Search for the cell housing the specified text and yield its [x, y] center coordinate. 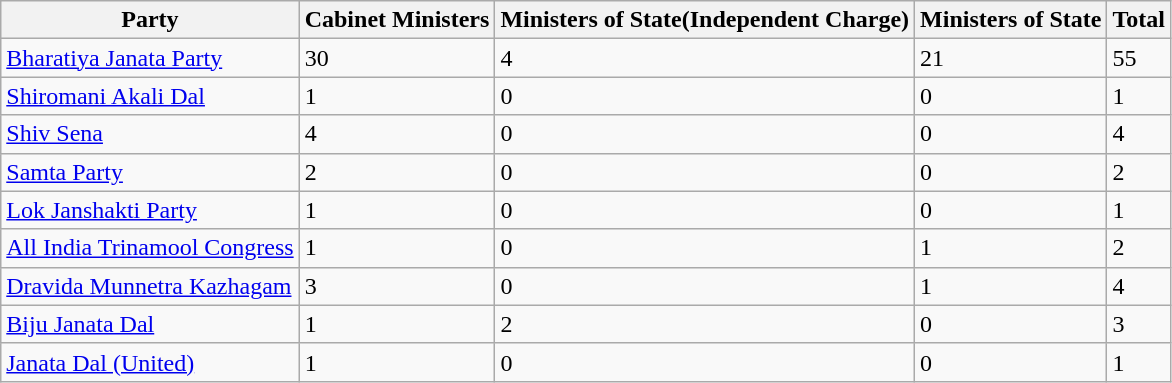
55 [1139, 58]
Ministers of State(Independent Charge) [705, 20]
Bharatiya Janata Party [150, 58]
Lok Janshakti Party [150, 210]
Samta Party [150, 172]
21 [1011, 58]
Ministers of State [1011, 20]
All India Trinamool Congress [150, 248]
Dravida Munnetra Kazhagam [150, 286]
Janata Dal (United) [150, 362]
Cabinet Ministers [397, 20]
Shiv Sena [150, 134]
30 [397, 58]
Biju Janata Dal [150, 324]
Total [1139, 20]
Shiromani Akali Dal [150, 96]
Party [150, 20]
